Extract the (x, y) coordinate from the center of the cell holding the provided text.  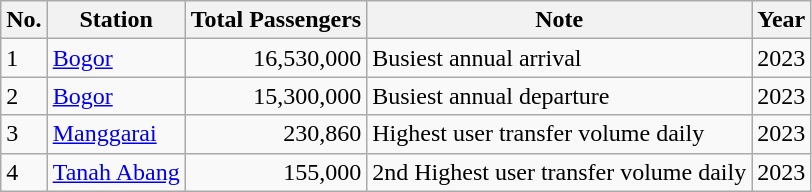
Busiest annual arrival (560, 58)
Highest user transfer volume daily (560, 134)
4 (24, 172)
155,000 (276, 172)
Manggarai (116, 134)
15,300,000 (276, 96)
2nd Highest user transfer volume daily (560, 172)
Tanah Abang (116, 172)
Busiest annual departure (560, 96)
230,860 (276, 134)
16,530,000 (276, 58)
1 (24, 58)
Station (116, 20)
2 (24, 96)
3 (24, 134)
No. (24, 20)
Note (560, 20)
Year (782, 20)
Total Passengers (276, 20)
